Detect which cell encompasses the target text, then output its (X, Y) center coordinate. 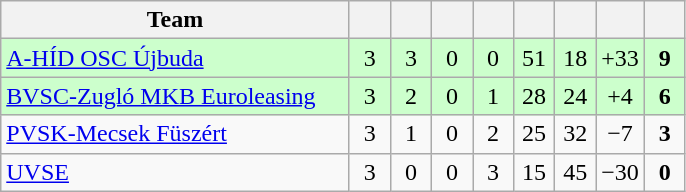
6 (664, 96)
BVSC-Zugló MKB Euroleasing (176, 96)
Team (176, 20)
+4 (620, 96)
18 (576, 58)
A-HÍD OSC Újbuda (176, 58)
−30 (620, 172)
32 (576, 134)
24 (576, 96)
25 (534, 134)
+33 (620, 58)
28 (534, 96)
9 (664, 58)
PVSK-Mecsek Füszért (176, 134)
UVSE (176, 172)
−7 (620, 134)
15 (534, 172)
45 (576, 172)
51 (534, 58)
